Locate the cell with the specified text and output its [X, Y] center coordinate. 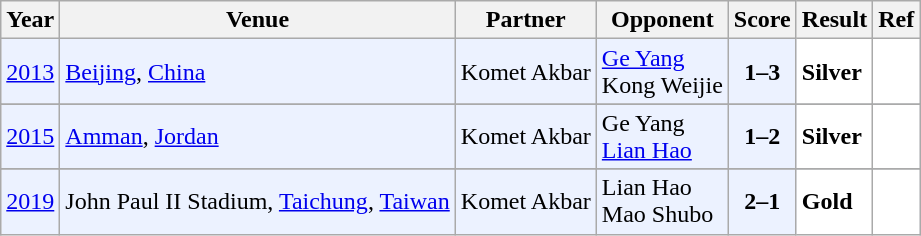
Ge Yang Lian Hao [662, 136]
2015 [30, 136]
Ge Yang Kong Weijie [662, 72]
Year [30, 20]
2–1 [762, 202]
Beijing, China [258, 72]
2019 [30, 202]
Score [762, 20]
Ref [896, 20]
Venue [258, 20]
2013 [30, 72]
Lian Hao Mao Shubo [662, 202]
Opponent [662, 20]
Gold [834, 202]
Partner [526, 20]
Amman, Jordan [258, 136]
1–3 [762, 72]
Result [834, 20]
1–2 [762, 136]
John Paul II Stadium, Taichung, Taiwan [258, 202]
